Return the (x, y) coordinate for the center point of the cell that contains the specified text.  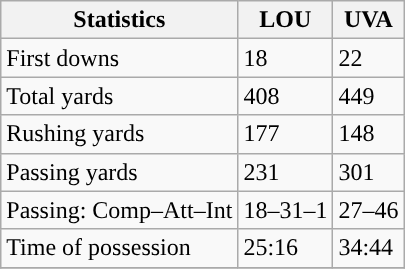
22 (368, 58)
Rushing yards (120, 134)
18 (286, 58)
25:16 (286, 248)
27–46 (368, 210)
177 (286, 134)
Statistics (120, 20)
301 (368, 172)
First downs (120, 58)
34:44 (368, 248)
231 (286, 172)
18–31–1 (286, 210)
Time of possession (120, 248)
UVA (368, 20)
Passing yards (120, 172)
408 (286, 96)
Passing: Comp–Att–Int (120, 210)
Total yards (120, 96)
449 (368, 96)
148 (368, 134)
LOU (286, 20)
